Scan for the cell matching the given text and deliver its [X, Y] coordinate at center. 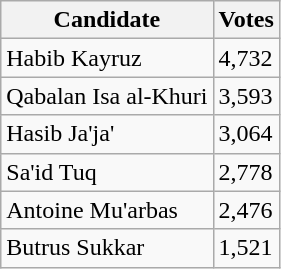
Habib Kayruz [107, 58]
4,732 [246, 58]
3,593 [246, 96]
Qabalan Isa al-Khuri [107, 96]
2,476 [246, 210]
Sa'id Tuq [107, 172]
3,064 [246, 134]
Votes [246, 20]
2,778 [246, 172]
Candidate [107, 20]
Antoine Mu'arbas [107, 210]
Butrus Sukkar [107, 248]
1,521 [246, 248]
Hasib Ja'ja' [107, 134]
